From the cell containing the given text, extract its center point as [x, y] coordinate. 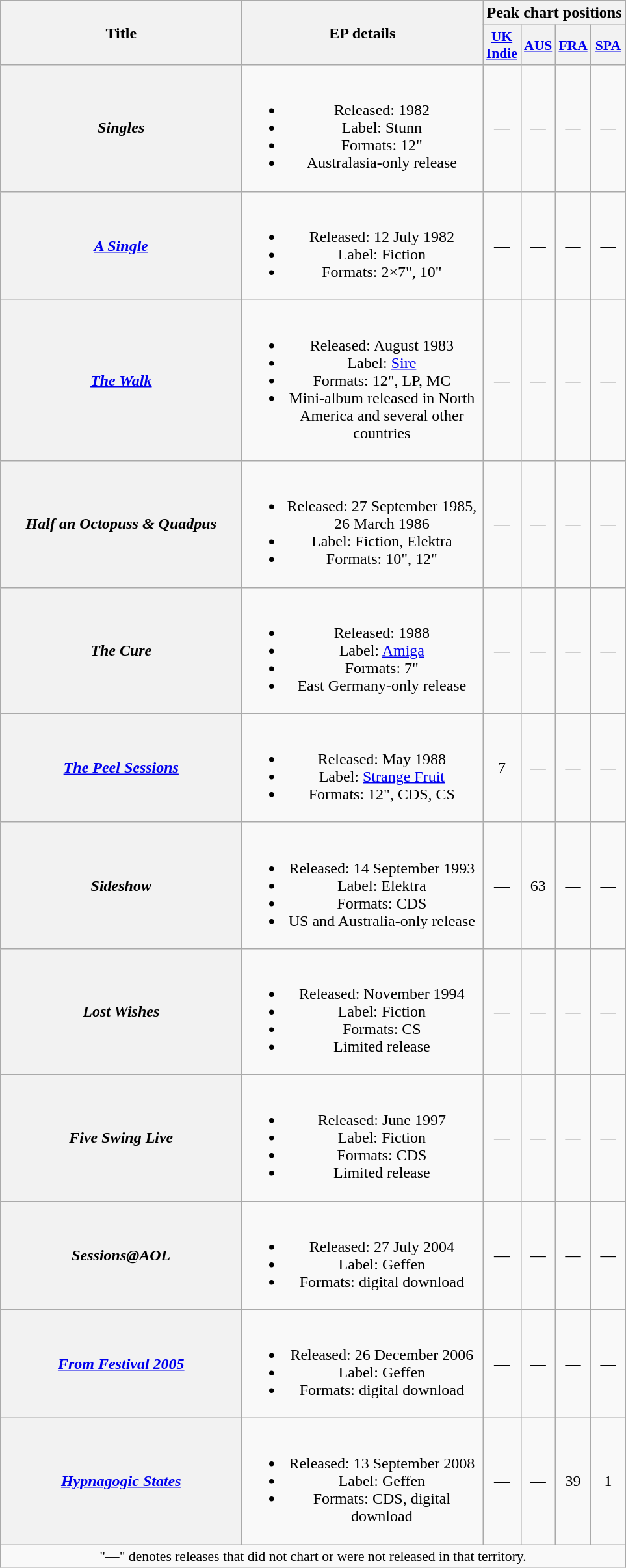
1 [608, 1482]
The Peel Sessions [121, 767]
Released: 14 September 1993Label: ElektraFormats: CDSUS and Australia-only release [363, 885]
Released: 1982Label: StunnFormats: 12"Australasia-only release [363, 128]
63 [538, 885]
The Cure [121, 650]
Peak chart positions [554, 13]
Released: 27 July 2004Label: GeffenFormats: digital download [363, 1255]
7 [502, 767]
AUS [538, 46]
Lost Wishes [121, 1011]
Title [121, 33]
Hypnagogic States [121, 1482]
A Single [121, 246]
Released: May 1988Label: Strange FruitFormats: 12", CDS, CS [363, 767]
"—" denotes releases that did not chart or were not released in that territory. [313, 1556]
EP details [363, 33]
Singles [121, 128]
Five Swing Live [121, 1137]
SPA [608, 46]
FRA [573, 46]
Released: 1988Label: AmigaFormats: 7"East Germany-only release [363, 650]
Released: 26 December 2006Label: GeffenFormats: digital download [363, 1364]
Released: November 1994Label: FictionFormats: CSLimited release [363, 1011]
Sessions@AOL [121, 1255]
39 [573, 1482]
The Walk [121, 380]
Released: June 1997Label: FictionFormats: CDSLimited release [363, 1137]
Released: 13 September 2008Label: GeffenFormats: CDS, digital download [363, 1482]
Released: August 1983Label: SireFormats: 12", LP, MCMini-album released in North America and several other countries [363, 380]
Half an Octopuss & Quadpus [121, 524]
Released: 12 July 1982Label: FictionFormats: 2×7", 10" [363, 246]
Released: 27 September 1985, 26 March 1986Label: Fiction, ElektraFormats: 10", 12" [363, 524]
UK Indie [502, 46]
Sideshow [121, 885]
From Festival 2005 [121, 1364]
